Find where the given text appears and provide that cell's center as (X, Y) coordinate. 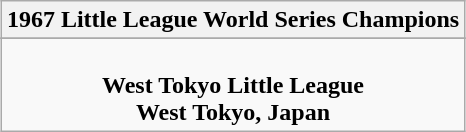
1967 Little League World Series Champions (232, 20)
West Tokyo Little LeagueWest Tokyo, Japan (232, 85)
